Extract the [X, Y] coordinate from the center of the cell holding the provided text.  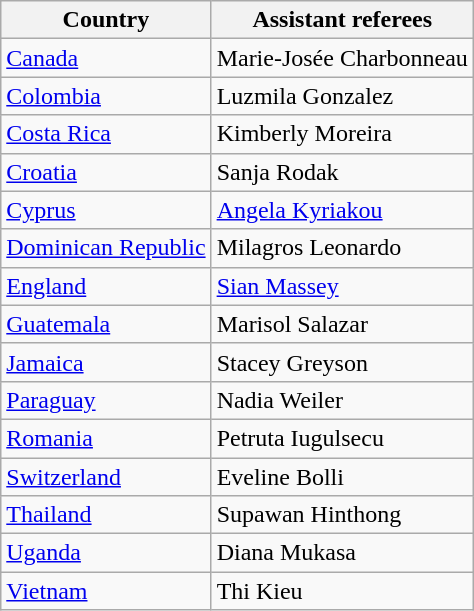
Costa Rica [106, 134]
Vietnam [106, 591]
Angela Kyriakou [342, 210]
Sanja Rodak [342, 172]
Milagros Leonardo [342, 248]
Jamaica [106, 362]
Paraguay [106, 400]
Marisol Salazar [342, 324]
Croatia [106, 172]
Switzerland [106, 477]
Canada [106, 58]
Sian Massey [342, 286]
Country [106, 20]
Uganda [106, 553]
Cyprus [106, 210]
Romania [106, 438]
Luzmila Gonzalez [342, 96]
Colombia [106, 96]
Thailand [106, 515]
Stacey Greyson [342, 362]
Marie-Josée Charbonneau [342, 58]
Kimberly Moreira [342, 134]
Supawan Hinthong [342, 515]
Thi Kieu [342, 591]
Eveline Bolli [342, 477]
Dominican Republic [106, 248]
Diana Mukasa [342, 553]
Guatemala [106, 324]
England [106, 286]
Assistant referees [342, 20]
Petruta Iugulsecu [342, 438]
Nadia Weiler [342, 400]
